Pinpoint the cell where the given text exists, returning its [x, y] midpoint coordinate. 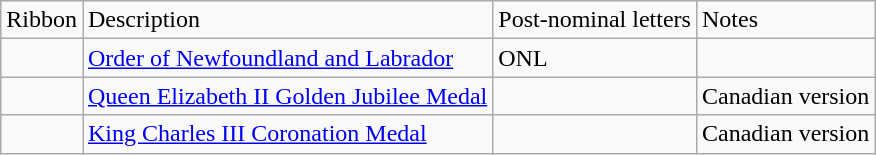
Ribbon [42, 20]
Post-nominal letters [595, 20]
Order of Newfoundland and Labrador [287, 58]
King Charles III Coronation Medal [287, 134]
Queen Elizabeth II Golden Jubilee Medal [287, 96]
ONL [595, 58]
Notes [785, 20]
Description [287, 20]
